Search for the cell housing the specified text and yield its (X, Y) center coordinate. 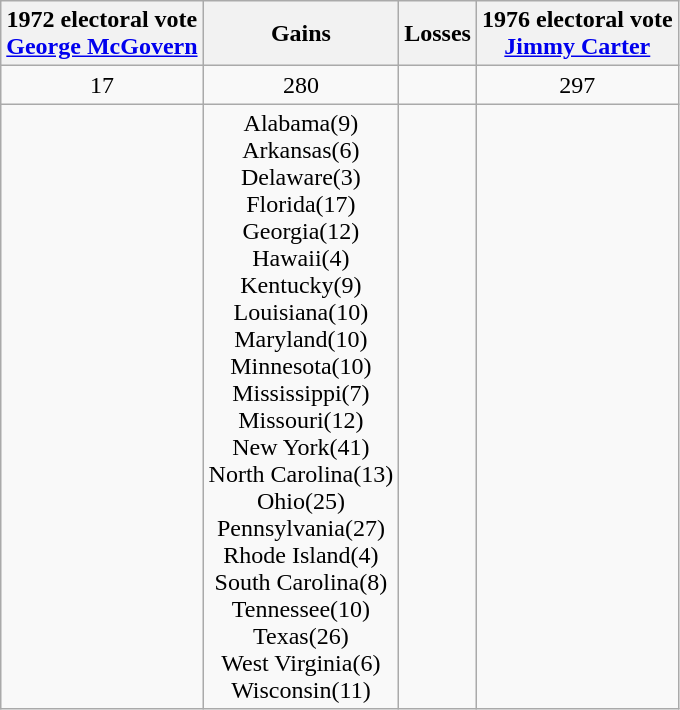
17 (102, 85)
Losses (438, 34)
1972 electoral voteGeorge McGovern (102, 34)
297 (577, 85)
1976 electoral voteJimmy Carter (577, 34)
280 (301, 85)
Gains (301, 34)
